Pinpoint the cell where the given text exists, returning its [x, y] midpoint coordinate. 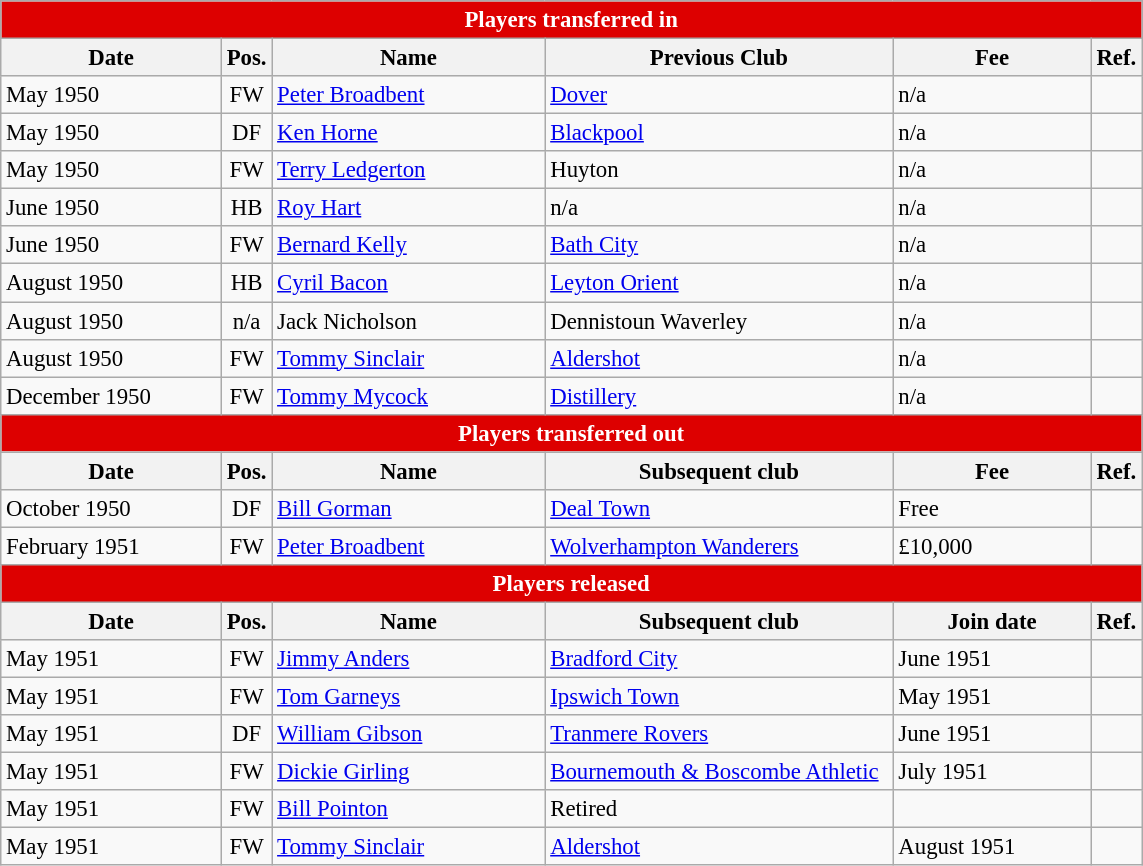
Blackpool [719, 133]
Ken Horne [408, 133]
Jack Nicholson [408, 321]
Retired [719, 809]
Leyton Orient [719, 283]
Tranmere Rovers [719, 734]
Dover [719, 95]
Cyril Bacon [408, 283]
Huyton [719, 170]
Free [992, 509]
Players transferred in [572, 20]
£10,000 [992, 546]
Bath City [719, 245]
Bill Gorman [408, 509]
Bill Pointon [408, 809]
Previous Club [719, 58]
July 1951 [992, 772]
Bradford City [719, 659]
William Gibson [408, 734]
Dickie Girling [408, 772]
Join date [992, 621]
Dennistoun Waverley [719, 321]
Distillery [719, 396]
February 1951 [112, 546]
August 1951 [992, 847]
Wolverhampton Wanderers [719, 546]
Players released [572, 584]
Roy Hart [408, 208]
Bernard Kelly [408, 245]
Terry Ledgerton [408, 170]
Tommy Mycock [408, 396]
December 1950 [112, 396]
Tom Garneys [408, 697]
Players transferred out [572, 433]
October 1950 [112, 509]
Ipswich Town [719, 697]
Deal Town [719, 509]
Bournemouth & Boscombe Athletic [719, 772]
Jimmy Anders [408, 659]
